For the text-containing cell, return its midpoint in [x, y] coordinate format. 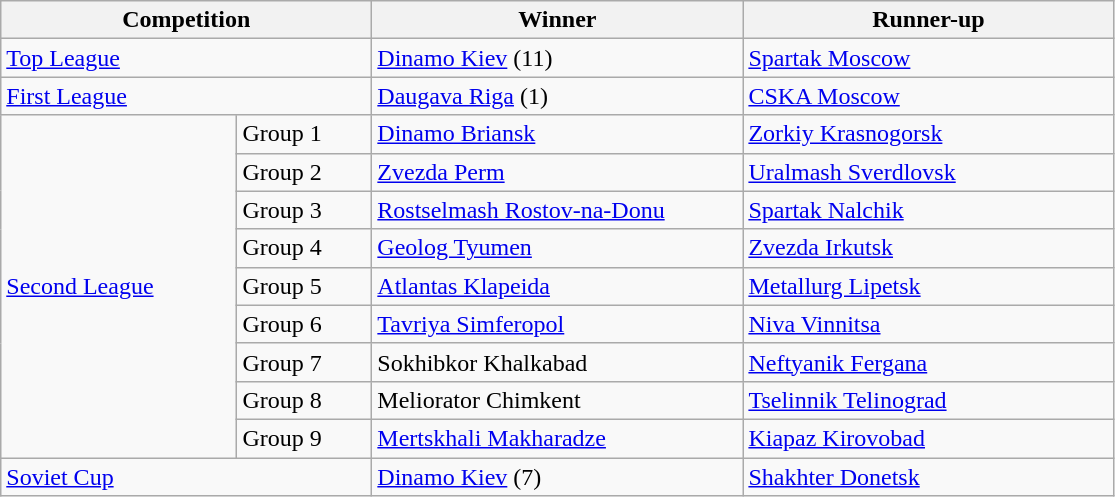
Daugava Riga (1) [558, 96]
Dinamo Kiev (7) [558, 477]
Spartak Nalchik [928, 210]
Shakhter Donetsk [928, 477]
Soviet Cup [186, 477]
Rostselmash Rostov-na-Donu [558, 210]
Atlantas Klapeida [558, 286]
Sokhibkor Khalkabad [558, 362]
Winner [558, 20]
Neftyanik Fergana [928, 362]
Niva Vinnitsa [928, 324]
Dinamo Briansk [558, 134]
Zorkiy Krasnogorsk [928, 134]
CSKA Moscow [928, 96]
Group 5 [304, 286]
Top League [186, 58]
Second League [119, 286]
Tavriya Simferopol [558, 324]
Meliorator Chimkent [558, 400]
Zvezda Perm [558, 172]
Metallurg Lipetsk [928, 286]
Group 4 [304, 248]
Spartak Moscow [928, 58]
Group 7 [304, 362]
Geolog Tyumen [558, 248]
Uralmash Sverdlovsk [928, 172]
Group 1 [304, 134]
Group 9 [304, 438]
Runner-up [928, 20]
Zvezda Irkutsk [928, 248]
Group 8 [304, 400]
Group 6 [304, 324]
Mertskhali Makharadze [558, 438]
Dinamo Kiev (11) [558, 58]
Group 2 [304, 172]
Kiapaz Kirovobad [928, 438]
Group 3 [304, 210]
Competition [186, 20]
First League [186, 96]
Tselinnik Telinograd [928, 400]
